From the cell containing the given text, extract its center point as (x, y) coordinate. 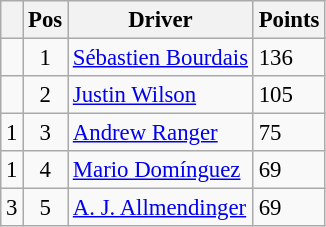
Pos (46, 20)
Mario Domínguez (161, 170)
105 (288, 95)
2 (46, 95)
Driver (161, 20)
136 (288, 58)
Andrew Ranger (161, 133)
Sébastien Bourdais (161, 58)
5 (46, 208)
75 (288, 133)
Justin Wilson (161, 95)
4 (46, 170)
A. J. Allmendinger (161, 208)
Points (288, 20)
